Determine the (x, y) coordinate at the center of the cell enclosing the given text.  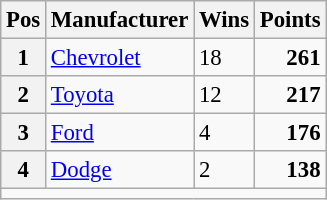
12 (224, 95)
Ford (120, 133)
217 (290, 95)
261 (290, 58)
Dodge (120, 170)
Pos (24, 20)
1 (24, 58)
Points (290, 20)
18 (224, 58)
138 (290, 170)
Wins (224, 20)
Manufacturer (120, 20)
Toyota (120, 95)
176 (290, 133)
3 (24, 133)
Chevrolet (120, 58)
